Provide the (X, Y) coordinate of the cell's center where the given text is located.  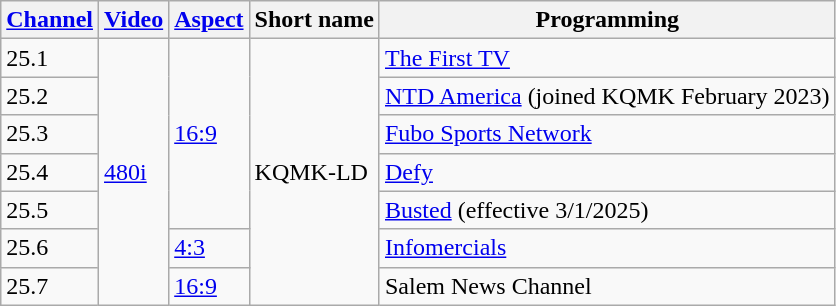
The First TV (607, 58)
Fubo Sports Network (607, 134)
NTD America (joined KQMK February 2023) (607, 96)
Defy (607, 172)
25.4 (50, 172)
480i (134, 172)
Aspect (209, 20)
25.6 (50, 248)
4:3 (209, 248)
25.2 (50, 96)
25.5 (50, 210)
Programming (607, 20)
25.7 (50, 286)
KQMK-LD (314, 172)
Video (134, 20)
Short name (314, 20)
25.3 (50, 134)
Channel (50, 20)
25.1 (50, 58)
Infomercials (607, 248)
Salem News Channel (607, 286)
Busted (effective 3/1/2025) (607, 210)
